Find where the given text appears and provide that cell's center as (x, y) coordinate. 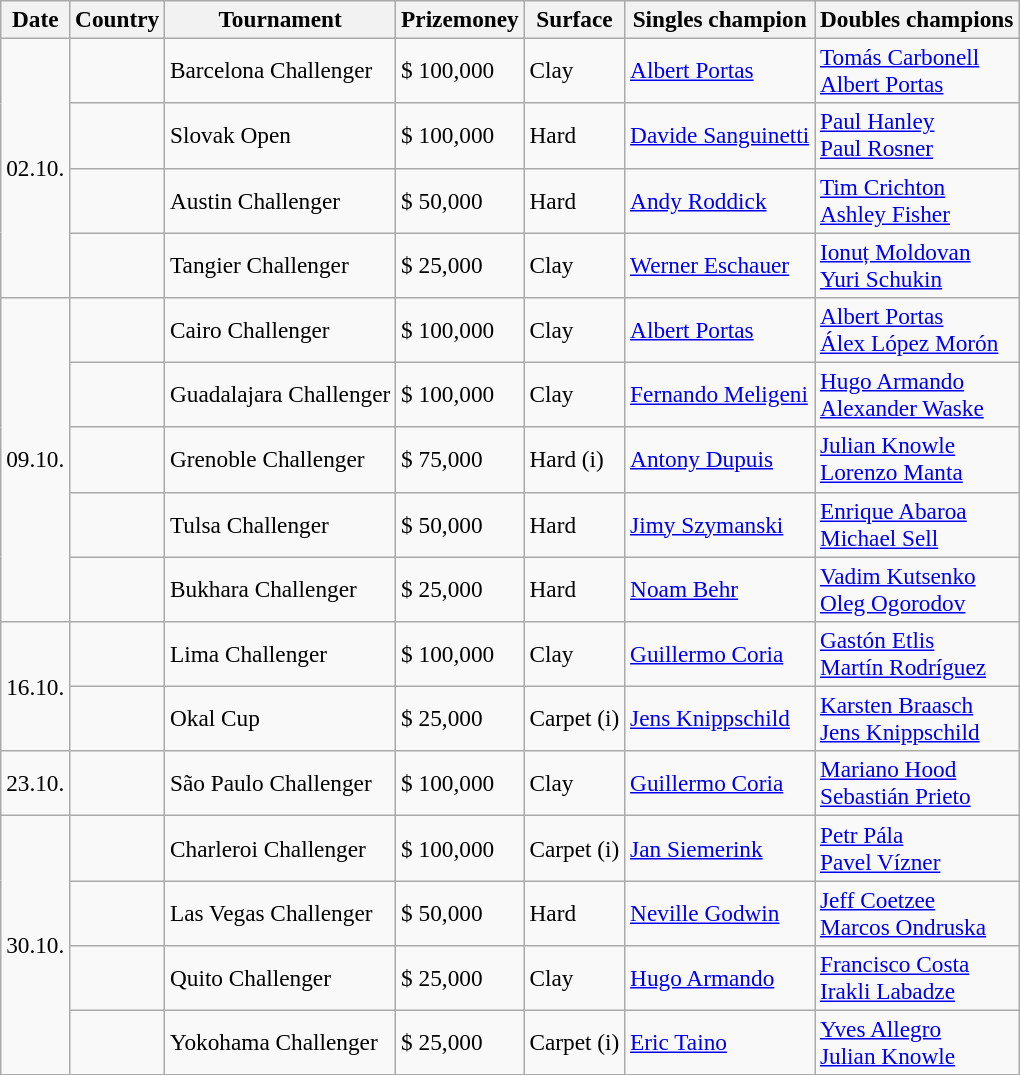
Neville Godwin (720, 912)
Bukhara Challenger (280, 588)
Barcelona Challenger (280, 70)
09.10. (36, 459)
Paul Hanley Paul Rosner (917, 136)
Lima Challenger (280, 654)
Charleroi Challenger (280, 848)
Francisco Costa Irakli Labadze (917, 978)
Eric Taino (720, 1042)
Enrique Abaroa Michael Sell (917, 524)
Singles champion (720, 19)
Prizemoney (460, 19)
Jimy Szymanski (720, 524)
Mariano Hood Sebastián Prieto (917, 784)
23.10. (36, 784)
Hugo Armando (720, 978)
Tournament (280, 19)
Tulsa Challenger (280, 524)
Ionuț Moldovan Yuri Schukin (917, 264)
Guadalajara Challenger (280, 394)
Fernando Meligeni (720, 394)
Tomás Carbonell Albert Portas (917, 70)
02.10. (36, 168)
Antony Dupuis (720, 460)
Surface (574, 19)
Julian Knowle Lorenzo Manta (917, 460)
Petr Pála Pavel Vízner (917, 848)
Vadim Kutsenko Oleg Ogorodov (917, 588)
30.10. (36, 944)
$ 75,000 (460, 460)
Okal Cup (280, 718)
Quito Challenger (280, 978)
Jan Siemerink (720, 848)
Jeff Coetzee Marcos Ondruska (917, 912)
Tangier Challenger (280, 264)
Country (118, 19)
Werner Eschauer (720, 264)
São Paulo Challenger (280, 784)
Cairo Challenger (280, 330)
Grenoble Challenger (280, 460)
Noam Behr (720, 588)
Hugo Armando Alexander Waske (917, 394)
Hard (i) (574, 460)
Yves Allegro Julian Knowle (917, 1042)
Tim Crichton Ashley Fisher (917, 200)
Las Vegas Challenger (280, 912)
Austin Challenger (280, 200)
Andy Roddick (720, 200)
Date (36, 19)
Jens Knippschild (720, 718)
Karsten Braasch Jens Knippschild (917, 718)
Davide Sanguinetti (720, 136)
Albert Portas Álex López Morón (917, 330)
Yokohama Challenger (280, 1042)
Slovak Open (280, 136)
Doubles champions (917, 19)
Gastón Etlis Martín Rodríguez (917, 654)
16.10. (36, 686)
